Find where the given text appears and provide that cell's center as (x, y) coordinate. 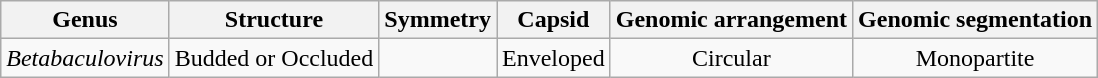
Enveloped (553, 58)
Genomic segmentation (976, 20)
Capsid (553, 20)
Monopartite (976, 58)
Structure (274, 20)
Betabaculovirus (85, 58)
Symmetry (438, 20)
Genomic arrangement (731, 20)
Budded or Occluded (274, 58)
Genus (85, 20)
Circular (731, 58)
